Search for the cell housing the specified text and yield its [X, Y] center coordinate. 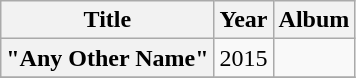
2015 [244, 58]
Title [108, 20]
"Any Other Name" [108, 58]
Album [314, 20]
Year [244, 20]
